Extract the [X, Y] coordinate from the center of the cell holding the provided text.  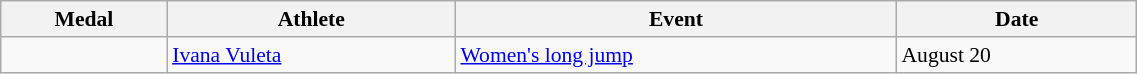
Medal [84, 19]
Date [1016, 19]
August 20 [1016, 55]
Athlete [311, 19]
Women's long jump [676, 55]
Event [676, 19]
Ivana Vuleta [311, 55]
